Identify which cell holds the provided text, then report its [X, Y] central coordinate. 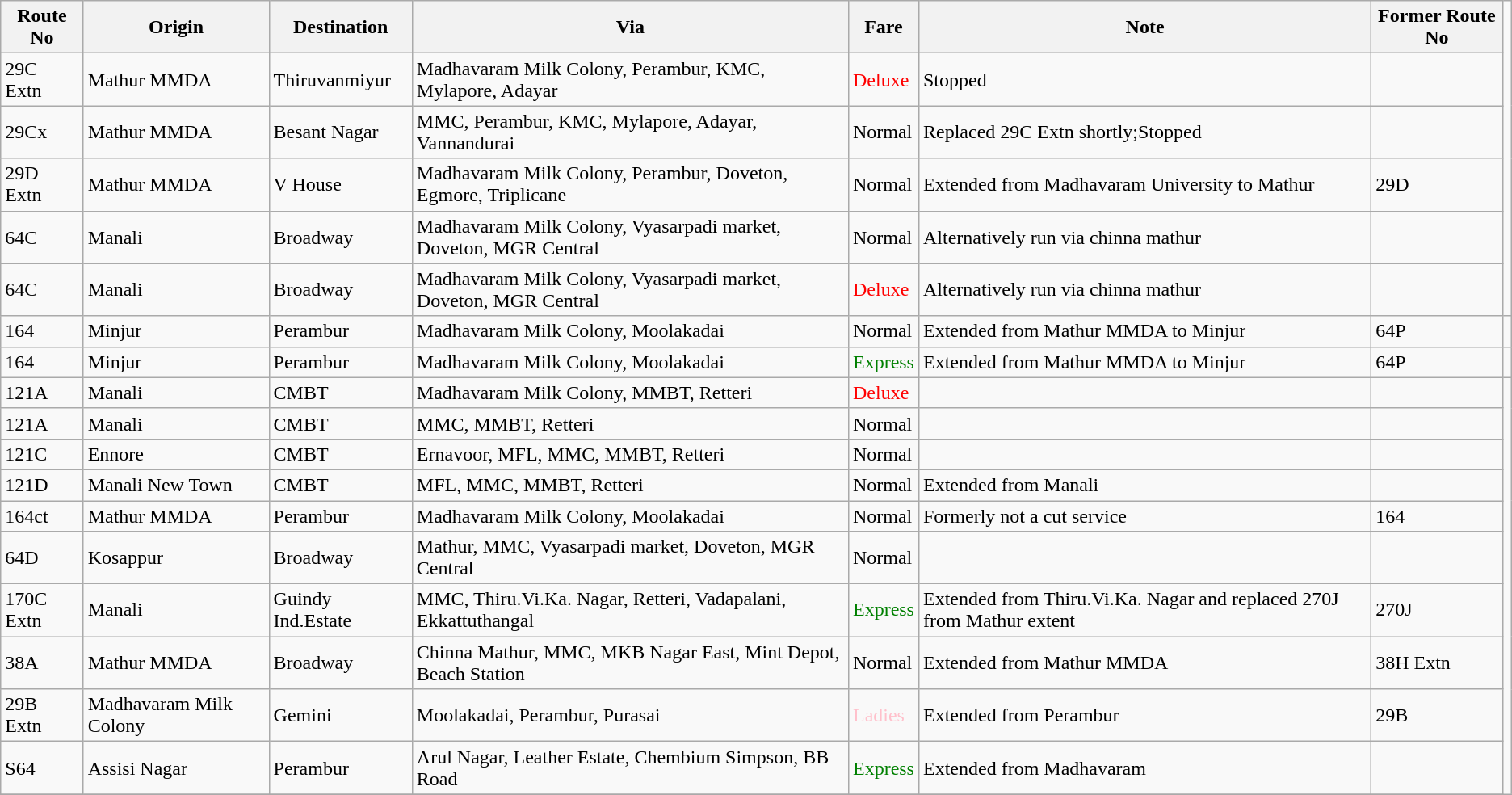
Thiruvanmiyur [341, 79]
29D Extn [42, 184]
MMC, Thiru.Vi.Ka. Nagar, Retteri, Vadapalani, Ekkattuthangal [630, 611]
Route No [42, 27]
Moolakadai, Perambur, Purasai [630, 716]
38H Extn [1437, 662]
64D [42, 557]
Extended from Madhavaram University to Mathur [1144, 184]
Stopped [1144, 79]
Madhavaram Milk Colony [176, 716]
Ennore [176, 454]
170C Extn [42, 611]
29Cx [42, 132]
Extended from Perambur [1144, 716]
29B [1437, 716]
Fare [884, 27]
Chinna Mathur, MMC, MKB Nagar East, Mint Depot, Beach Station [630, 662]
Formerly not a cut service [1144, 516]
121C [42, 454]
Guindy Ind.Estate [341, 611]
29D [1437, 184]
164ct [42, 516]
Madhavaram Milk Colony, Perambur, Doveton, Egmore, Triplicane [630, 184]
Assisi Nagar [176, 768]
Manali New Town [176, 485]
Extended from Madhavaram [1144, 768]
Via [630, 27]
Madhavaram Milk Colony, MMBT, Retteri [630, 393]
S64 [42, 768]
121D [42, 485]
V House [341, 184]
29B Extn [42, 716]
Origin [176, 27]
Destination [341, 27]
MFL, MMC, MMBT, Retteri [630, 485]
Mathur, MMC, Vyasarpadi market, Doveton, MGR Central [630, 557]
Extended from Mathur MMDA [1144, 662]
Arul Nagar, Leather Estate, Chembium Simpson, BB Road [630, 768]
38A [42, 662]
Kosappur [176, 557]
MMC, Perambur, KMC, Mylapore, Adayar, Vannandurai [630, 132]
Gemini [341, 716]
29C Extn [42, 79]
Replaced 29C Extn shortly;Stopped [1144, 132]
Extended from Thiru.Vi.Ka. Nagar and replaced 270J from Mathur extent [1144, 611]
Besant Nagar [341, 132]
Former Route No [1437, 27]
Extended from Manali [1144, 485]
Madhavaram Milk Colony, Perambur, KMC, Mylapore, Adayar [630, 79]
Ernavoor, MFL, MMC, MMBT, Retteri [630, 454]
Ladies [884, 716]
MMC, MMBT, Retteri [630, 423]
270J [1437, 611]
Note [1144, 27]
